Capture the cell that displays the provided text and extract its (x, y) central coordinate. 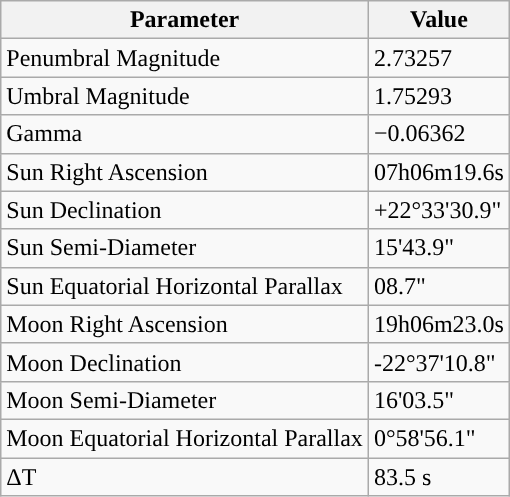
Sun Semi-Diameter (185, 248)
2.73257 (438, 58)
07h06m19.6s (438, 172)
16'03.5" (438, 400)
Penumbral Magnitude (185, 58)
0°58'56.1" (438, 438)
ΔT (185, 477)
Value (438, 20)
Moon Semi-Diameter (185, 400)
Sun Declination (185, 210)
19h06m23.0s (438, 324)
+22°33'30.9" (438, 210)
-22°37'10.8" (438, 362)
83.5 s (438, 477)
Sun Right Ascension (185, 172)
Gamma (185, 134)
15'43.9" (438, 248)
−0.06362 (438, 134)
08.7" (438, 286)
Moon Declination (185, 362)
1.75293 (438, 96)
Umbral Magnitude (185, 96)
Parameter (185, 20)
Sun Equatorial Horizontal Parallax (185, 286)
Moon Right Ascension (185, 324)
Moon Equatorial Horizontal Parallax (185, 438)
